Locate the cell with the specified text and output its (x, y) center coordinate. 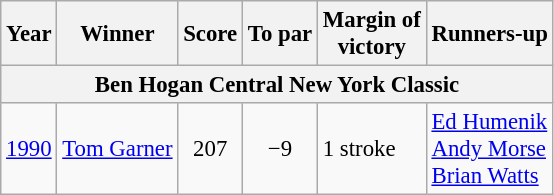
1 stroke (372, 149)
1990 (29, 149)
Ben Hogan Central New York Classic (277, 85)
Ed Humenik Andy Morse Brian Watts (490, 149)
Tom Garner (118, 149)
To par (280, 34)
207 (210, 149)
Year (29, 34)
Margin ofvictory (372, 34)
Runners-up (490, 34)
Score (210, 34)
−9 (280, 149)
Winner (118, 34)
